Search for the cell housing the specified text and yield its (x, y) center coordinate. 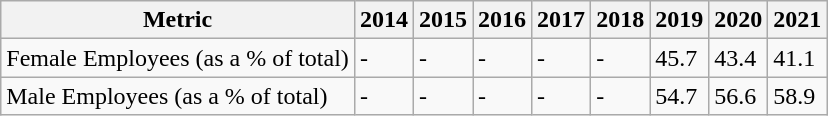
56.6 (738, 96)
41.1 (798, 58)
2016 (502, 20)
43.4 (738, 58)
2014 (384, 20)
2020 (738, 20)
2018 (620, 20)
2017 (562, 20)
54.7 (680, 96)
2015 (442, 20)
Female Employees (as a % of total) (178, 58)
45.7 (680, 58)
Male Employees (as a % of total) (178, 96)
2019 (680, 20)
Metric (178, 20)
58.9 (798, 96)
2021 (798, 20)
